Identify which cell holds the provided text, then report its [x, y] central coordinate. 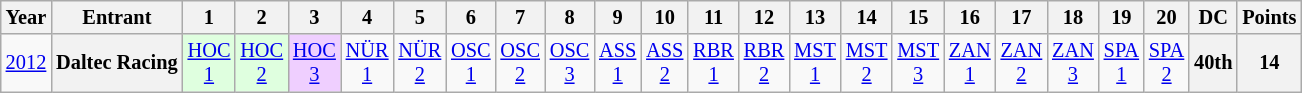
RBR1 [713, 63]
SPA2 [1166, 63]
OSC1 [470, 63]
9 [618, 17]
ASS1 [618, 63]
4 [368, 17]
Entrant [116, 17]
40th [1213, 63]
5 [420, 17]
ASS2 [664, 63]
ZAN1 [970, 63]
12 [764, 17]
10 [664, 17]
SPA1 [1122, 63]
2 [262, 17]
DC [1213, 17]
ZAN2 [1022, 63]
2012 [26, 63]
6 [470, 17]
1 [210, 17]
MST2 [867, 63]
3 [314, 17]
OSC3 [570, 63]
8 [570, 17]
13 [815, 17]
NÜR1 [368, 63]
Year [26, 17]
17 [1022, 17]
MST1 [815, 63]
Points [1269, 17]
15 [918, 17]
19 [1122, 17]
7 [520, 17]
MST3 [918, 63]
HOC1 [210, 63]
OSC2 [520, 63]
HOC3 [314, 63]
HOC2 [262, 63]
RBR2 [764, 63]
NÜR2 [420, 63]
18 [1073, 17]
ZAN3 [1073, 63]
11 [713, 17]
Daltec Racing [116, 63]
20 [1166, 17]
16 [970, 17]
